For the text-containing cell, return its midpoint in [X, Y] coordinate format. 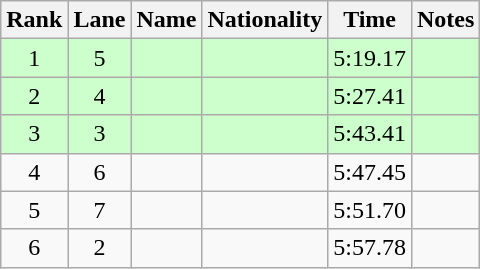
Lane [100, 20]
Time [370, 20]
5:19.17 [370, 58]
5:47.45 [370, 172]
1 [34, 58]
7 [100, 210]
Rank [34, 20]
5:27.41 [370, 96]
5:51.70 [370, 210]
Nationality [265, 20]
5:43.41 [370, 134]
Notes [445, 20]
5:57.78 [370, 248]
Name [166, 20]
